From the cell containing the given text, extract its center point as [X, Y] coordinate. 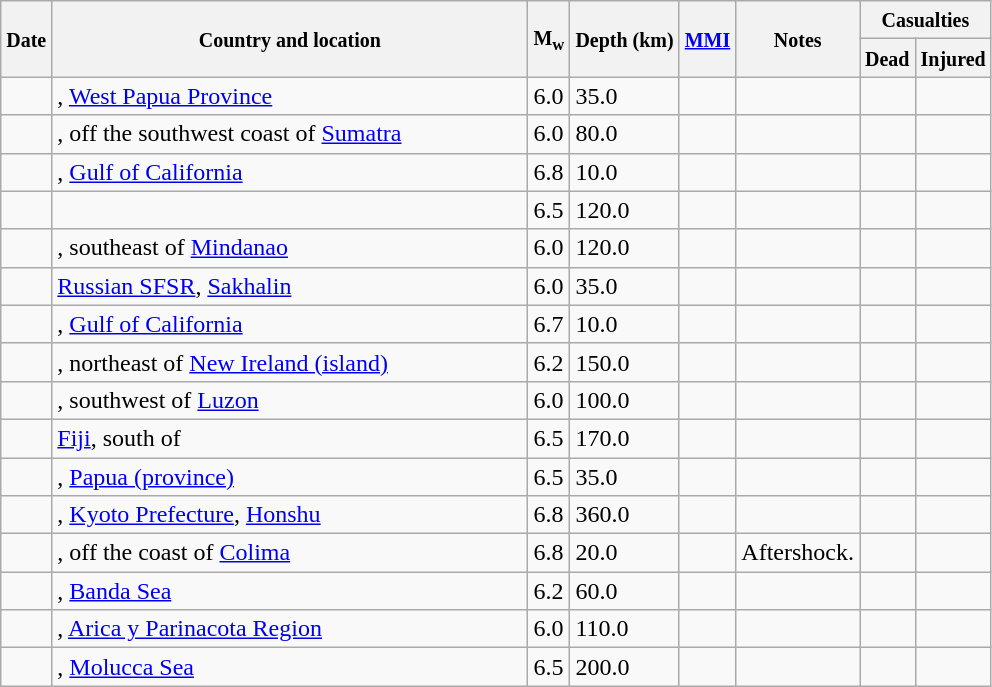
100.0 [624, 400]
150.0 [624, 362]
, West Papua Province [290, 96]
110.0 [624, 629]
, off the coast of Colima [290, 553]
Russian SFSR, Sakhalin [290, 286]
MMI [708, 39]
Dead [888, 58]
360.0 [624, 515]
, Kyoto Prefecture, Honshu [290, 515]
200.0 [624, 667]
Injured [953, 58]
Mw [549, 39]
, Papua (province) [290, 477]
, southwest of Luzon [290, 400]
Fiji, south of [290, 438]
Notes [798, 39]
, northeast of New Ireland (island) [290, 362]
, Banda Sea [290, 591]
Depth (km) [624, 39]
Aftershock. [798, 553]
, southeast of Mindanao [290, 248]
20.0 [624, 553]
Country and location [290, 39]
80.0 [624, 134]
170.0 [624, 438]
, off the southwest coast of Sumatra [290, 134]
, Molucca Sea [290, 667]
Casualties [926, 20]
Date [26, 39]
6.7 [549, 324]
, Arica y Parinacota Region [290, 629]
60.0 [624, 591]
